Pinpoint the cell where the given text exists, returning its (x, y) midpoint coordinate. 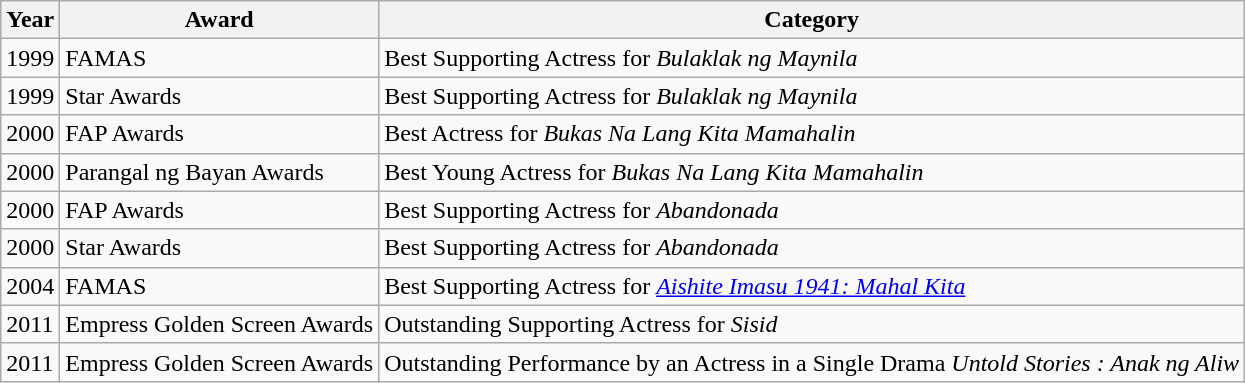
Best Young Actress for Bukas Na Lang Kita Mamahalin (812, 172)
Outstanding Supporting Actress for Sisid (812, 324)
2004 (30, 286)
Best Supporting Actress for Aishite Imasu 1941: Mahal Kita (812, 286)
Award (220, 20)
Best Actress for Bukas Na Lang Kita Mamahalin (812, 134)
Year (30, 20)
Parangal ng Bayan Awards (220, 172)
Outstanding Performance by an Actress in a Single Drama Untold Stories : Anak ng Aliw (812, 362)
Category (812, 20)
